Identify which cell holds the provided text, then report its [X, Y] central coordinate. 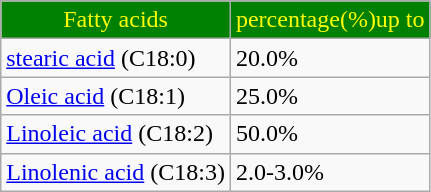
Linoleic acid (C18:2) [116, 134]
Oleic acid (C18:1) [116, 96]
20.0% [330, 58]
2.0-3.0% [330, 172]
50.0% [330, 134]
25.0% [330, 96]
Linolenic acid (C18:3) [116, 172]
stearic acid (C18:0) [116, 58]
percentage(%)up to [330, 20]
Fatty acids [116, 20]
